Output the (X, Y) coordinate of the center of the cell containing the given text.  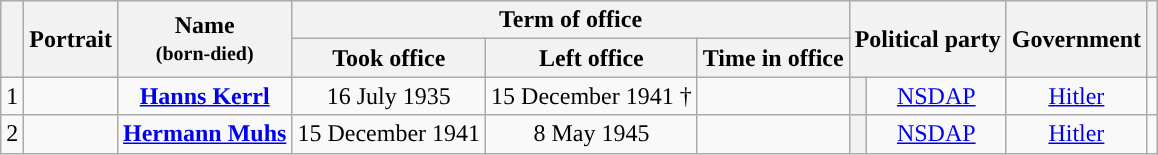
Took office (389, 58)
Political party (928, 39)
Time in office (773, 58)
Left office (592, 58)
Portrait (71, 39)
16 July 1935 (389, 96)
Government (1076, 39)
1 (12, 96)
Hanns Kerrl (204, 96)
15 December 1941 (389, 134)
Name(born-died) (204, 39)
15 December 1941 † (592, 96)
2 (12, 134)
8 May 1945 (592, 134)
Term of office (570, 20)
Hermann Muhs (204, 134)
